Scan for the cell matching the given text and deliver its [x, y] coordinate at center. 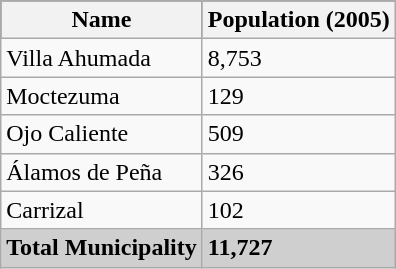
Carrizal [102, 210]
509 [298, 134]
11,727 [298, 248]
Ojo Caliente [102, 134]
Name [102, 20]
Population (2005) [298, 20]
326 [298, 172]
Moctezuma [102, 96]
129 [298, 96]
Total Municipality [102, 248]
Villa Ahumada [102, 58]
Álamos de Peña [102, 172]
102 [298, 210]
8,753 [298, 58]
